Provide the [x, y] coordinate of the cell's center where the given text is located.  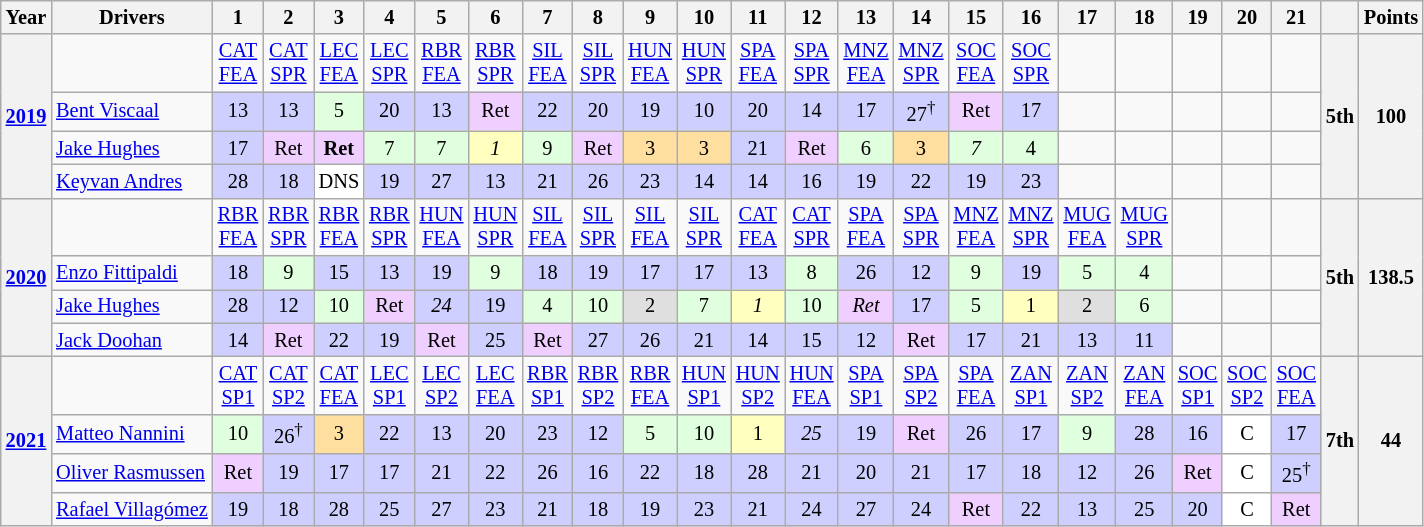
26† [288, 434]
HUNSP1 [704, 386]
Keyvan Andres [132, 181]
HUNSP2 [758, 386]
Year [26, 17]
Points [1391, 17]
100 [1391, 116]
LECSP2 [442, 386]
SOCSPR [1030, 63]
SOCSP1 [1198, 386]
44 [1391, 442]
Enzo Fittipaldi [132, 273]
SPASP1 [866, 386]
Drivers [132, 17]
7th [1340, 442]
MUGSPR [1144, 227]
SOCSP2 [1246, 386]
ZANSP2 [1086, 386]
RBRSP2 [598, 386]
2019 [26, 116]
ZANFEA [1144, 386]
LECSP1 [389, 386]
CATSP2 [288, 386]
CATSP1 [238, 386]
Oliver Rasmussen [132, 472]
138.5 [1391, 278]
Bent Viscaal [132, 112]
DNS [339, 181]
RBRSP1 [547, 386]
MUGFEA [1086, 227]
Matteo Nannini [132, 434]
SPASP2 [920, 386]
Jack Doohan [132, 340]
ZANSP1 [1030, 386]
27† [920, 112]
2021 [26, 442]
Rafael Villagómez [132, 509]
2020 [26, 278]
LECSPR [389, 63]
25† [1296, 472]
